For the text-containing cell, return its midpoint in [x, y] coordinate format. 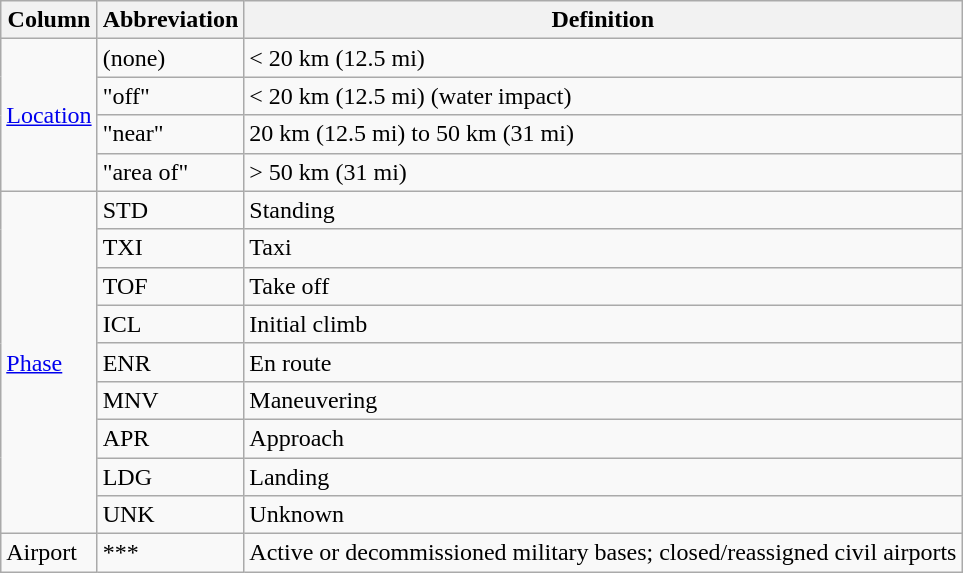
> 50 km (31 mi) [603, 172]
Unknown [603, 515]
Approach [603, 438]
Maneuvering [603, 400]
Standing [603, 210]
"near" [170, 134]
Landing [603, 477]
TOF [170, 286]
Active or decommissioned military bases; closed/reassigned civil airports [603, 553]
"area of" [170, 172]
Abbreviation [170, 20]
Airport [49, 553]
MNV [170, 400]
En route [603, 362]
Definition [603, 20]
Taxi [603, 248]
20 km (12.5 mi) to 50 km (31 mi) [603, 134]
< 20 km (12.5 mi) [603, 58]
*** [170, 553]
Column [49, 20]
"off" [170, 96]
STD [170, 210]
ENR [170, 362]
LDG [170, 477]
Phase [49, 362]
< 20 km (12.5 mi) (water impact) [603, 96]
Take off [603, 286]
APR [170, 438]
UNK [170, 515]
Initial climb [603, 324]
(none) [170, 58]
Location [49, 115]
ICL [170, 324]
TXI [170, 248]
